Search for the cell housing the specified text and yield its [x, y] center coordinate. 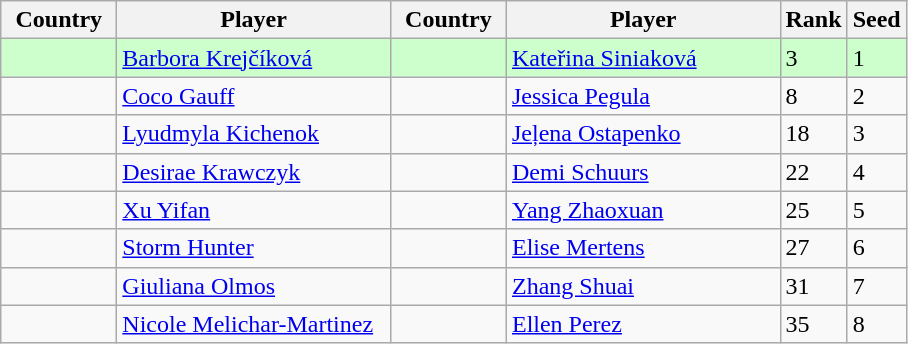
Rank [814, 20]
1 [876, 58]
Xu Yifan [254, 210]
Zhang Shuai [643, 286]
Elise Mertens [643, 248]
7 [876, 286]
2 [876, 96]
Coco Gauff [254, 96]
Lyudmyla Kichenok [254, 134]
6 [876, 248]
5 [876, 210]
Barbora Krejčíková [254, 58]
Nicole Melichar-Martinez [254, 324]
Giuliana Olmos [254, 286]
Demi Schuurs [643, 172]
31 [814, 286]
Yang Zhaoxuan [643, 210]
22 [814, 172]
Storm Hunter [254, 248]
Seed [876, 20]
Kateřina Siniaková [643, 58]
Jessica Pegula [643, 96]
Desirae Krawczyk [254, 172]
Jeļena Ostapenko [643, 134]
27 [814, 248]
Ellen Perez [643, 324]
35 [814, 324]
18 [814, 134]
4 [876, 172]
25 [814, 210]
